Identify which cell holds the provided text, then report its (X, Y) central coordinate. 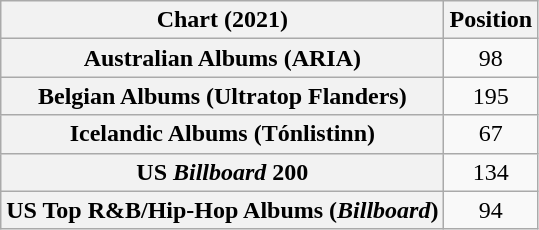
134 (491, 172)
Australian Albums (ARIA) (222, 58)
94 (491, 210)
Belgian Albums (Ultratop Flanders) (222, 96)
195 (491, 96)
98 (491, 58)
Icelandic Albums (Tónlistinn) (222, 134)
67 (491, 134)
Position (491, 20)
US Top R&B/Hip-Hop Albums (Billboard) (222, 210)
Chart (2021) (222, 20)
US Billboard 200 (222, 172)
